Identify which cell holds the provided text, then report its [X, Y] central coordinate. 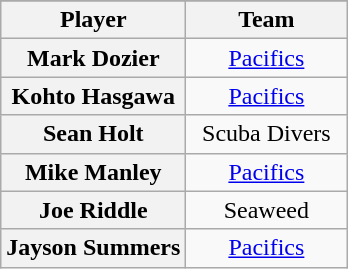
Scuba Divers [266, 134]
Team [266, 20]
Kohto Hasgawa [94, 96]
Mark Dozier [94, 58]
Jayson Summers [94, 248]
Mike Manley [94, 172]
Seaweed [266, 210]
Player [94, 20]
Joe Riddle [94, 210]
Sean Holt [94, 134]
